Identify which cell holds the provided text, then report its [x, y] central coordinate. 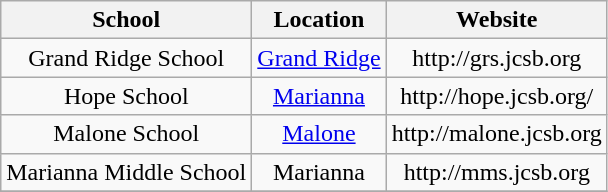
Hope School [126, 96]
Grand Ridge School [126, 58]
Malone School [126, 134]
http://malone.jcsb.org [496, 134]
Website [496, 20]
Location [319, 20]
http://mms.jcsb.org [496, 172]
School [126, 20]
http://hope.jcsb.org/ [496, 96]
http://grs.jcsb.org [496, 58]
Grand Ridge [319, 58]
Malone [319, 134]
Marianna Middle School [126, 172]
